Return the (x, y) coordinate for the center point of the cell that contains the specified text.  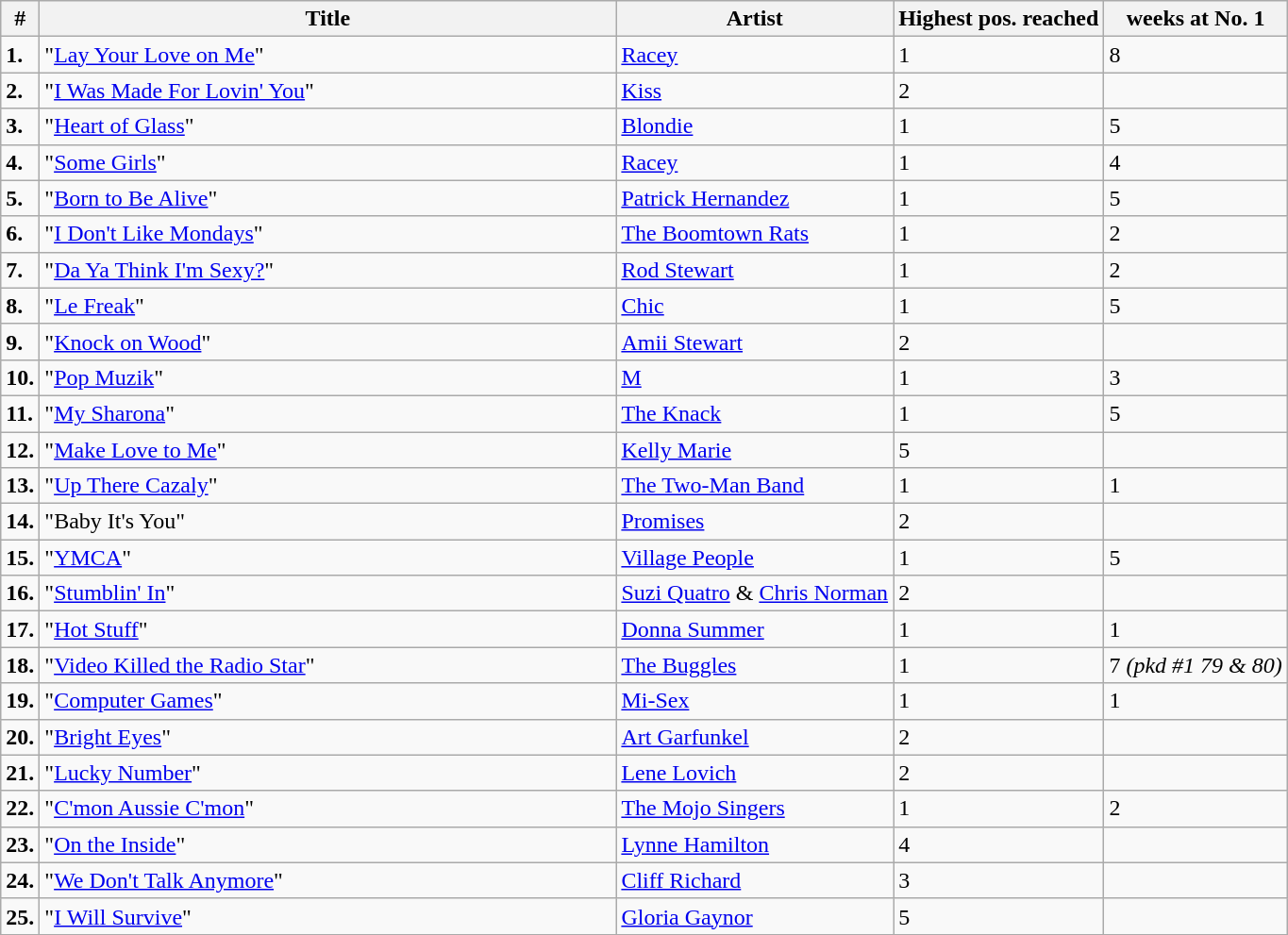
"Bright Eyes" (328, 737)
8. (21, 306)
Suzi Quatro & Chris Norman (755, 593)
"I Was Made For Lovin' You" (328, 91)
"Pop Muzik" (328, 377)
"Hot Stuff" (328, 629)
16. (21, 593)
Artist (755, 19)
4. (21, 162)
"Da Ya Think I'm Sexy?" (328, 270)
"YMCA" (328, 558)
5. (21, 198)
# (21, 19)
"Le Freak" (328, 306)
"Born to Be Alive" (328, 198)
Blondie (755, 126)
25. (21, 916)
"Baby It's You" (328, 522)
1. (21, 55)
"Stumblin' In" (328, 593)
17. (21, 629)
15. (21, 558)
The Boomtown Rats (755, 234)
"Lucky Number" (328, 773)
"Computer Games" (328, 701)
Highest pos. reached (998, 19)
Cliff Richard (755, 880)
7 (pkd #1 79 & 80) (1196, 665)
"I Will Survive" (328, 916)
9. (21, 342)
M (755, 377)
"Make Love to Me" (328, 450)
10. (21, 377)
weeks at No. 1 (1196, 19)
14. (21, 522)
6. (21, 234)
Donna Summer (755, 629)
24. (21, 880)
Art Garfunkel (755, 737)
13. (21, 486)
3. (21, 126)
7. (21, 270)
Lene Lovich (755, 773)
"C'mon Aussie C'mon" (328, 809)
18. (21, 665)
"Knock on Wood" (328, 342)
The Mojo Singers (755, 809)
The Two-Man Band (755, 486)
20. (21, 737)
"We Don't Talk Anymore" (328, 880)
The Knack (755, 413)
The Buggles (755, 665)
Gloria Gaynor (755, 916)
Title (328, 19)
Village People (755, 558)
"My Sharona" (328, 413)
Amii Stewart (755, 342)
"I Don't Like Mondays" (328, 234)
"On the Inside" (328, 844)
"Some Girls" (328, 162)
"Video Killed the Radio Star" (328, 665)
2. (21, 91)
23. (21, 844)
22. (21, 809)
Kiss (755, 91)
Chic (755, 306)
"Heart of Glass" (328, 126)
12. (21, 450)
21. (21, 773)
Mi-Sex (755, 701)
Promises (755, 522)
19. (21, 701)
"Lay Your Love on Me" (328, 55)
Rod Stewart (755, 270)
Kelly Marie (755, 450)
"Up There Cazaly" (328, 486)
Patrick Hernandez (755, 198)
8 (1196, 55)
Lynne Hamilton (755, 844)
11. (21, 413)
